From the cell containing the given text, extract its center point as [x, y] coordinate. 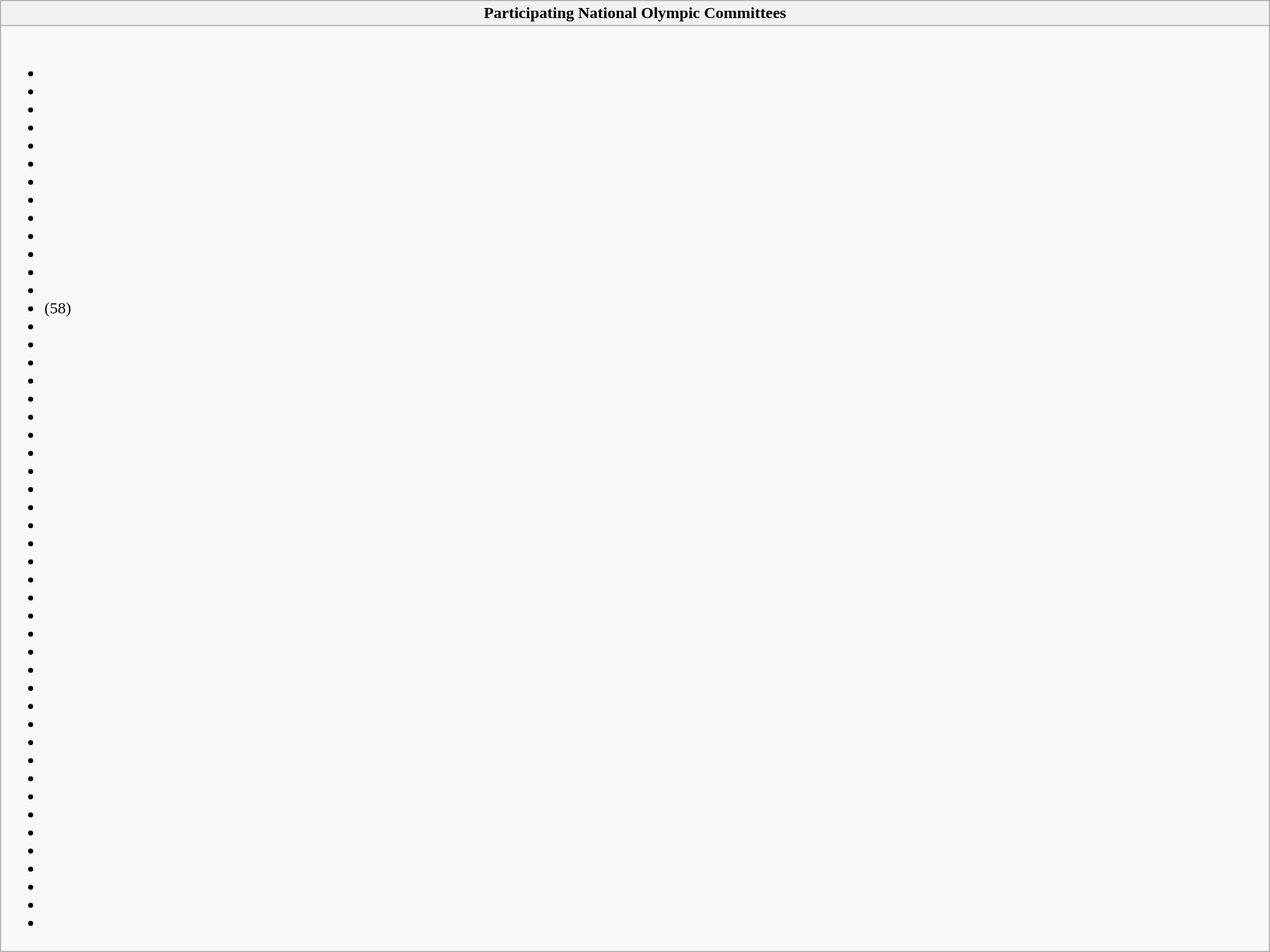
Participating National Olympic Committees [635, 13]
(58) [635, 489]
